Capture the cell that displays the provided text and extract its (x, y) central coordinate. 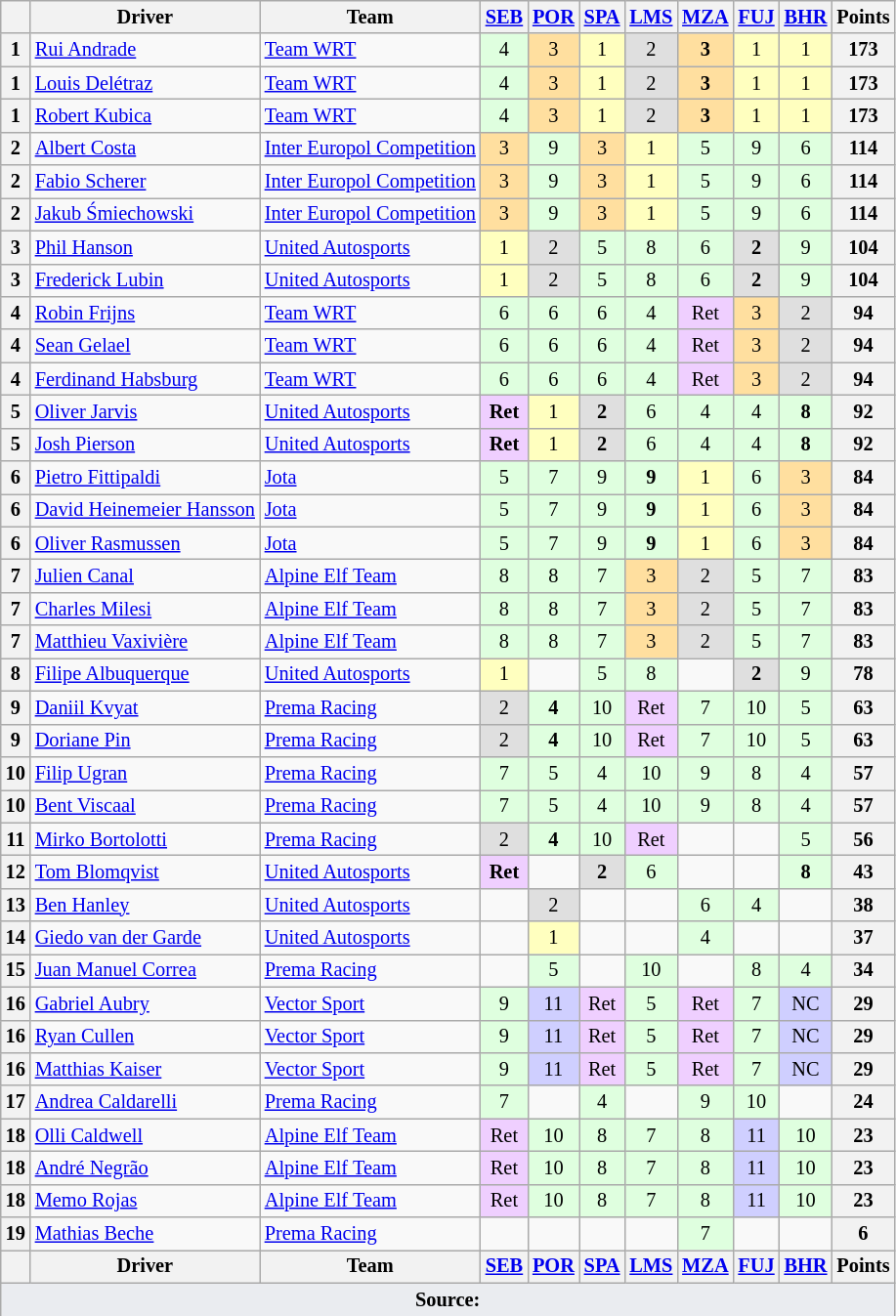
37 (863, 938)
Ryan Cullen (145, 1037)
Tom Blomqvist (145, 871)
Oliver Rasmussen (145, 543)
Fabio Scherer (145, 182)
Phil Hanson (145, 247)
Mirko Bortolotti (145, 839)
Doriane Pin (145, 741)
Albert Costa (145, 149)
Daniil Kvyat (145, 707)
Sean Gelael (145, 346)
Pietro Fittipaldi (145, 478)
Josh Pierson (145, 445)
Giedo van der Garde (145, 938)
12 (16, 871)
38 (863, 905)
34 (863, 970)
Bent Viscaal (145, 806)
Jakub Śmiechowski (145, 214)
Charles Milesi (145, 609)
Mathias Beche (145, 1234)
78 (863, 674)
Source: (448, 1299)
Filip Ugran (145, 773)
56 (863, 839)
43 (863, 871)
Robin Frijns (145, 313)
24 (863, 1102)
Andrea Caldarelli (145, 1102)
Julien Canal (145, 575)
Oliver Jarvis (145, 411)
Juan Manuel Correa (145, 970)
15 (16, 970)
Memo Rojas (145, 1201)
David Heinemeier Hansson (145, 510)
Gabriel Aubry (145, 1003)
Robert Kubica (145, 115)
13 (16, 905)
Matthieu Vaxivière (145, 642)
Frederick Lubin (145, 280)
Louis Delétraz (145, 83)
Rui Andrade (145, 50)
17 (16, 1102)
Ferdinand Habsburg (145, 379)
Matthias Kaiser (145, 1069)
André Negrão (145, 1167)
14 (16, 938)
Ben Hanley (145, 905)
Filipe Albuquerque (145, 674)
Olli Caldwell (145, 1135)
19 (16, 1234)
